Output the [X, Y] coordinate of the center of the cell containing the given text.  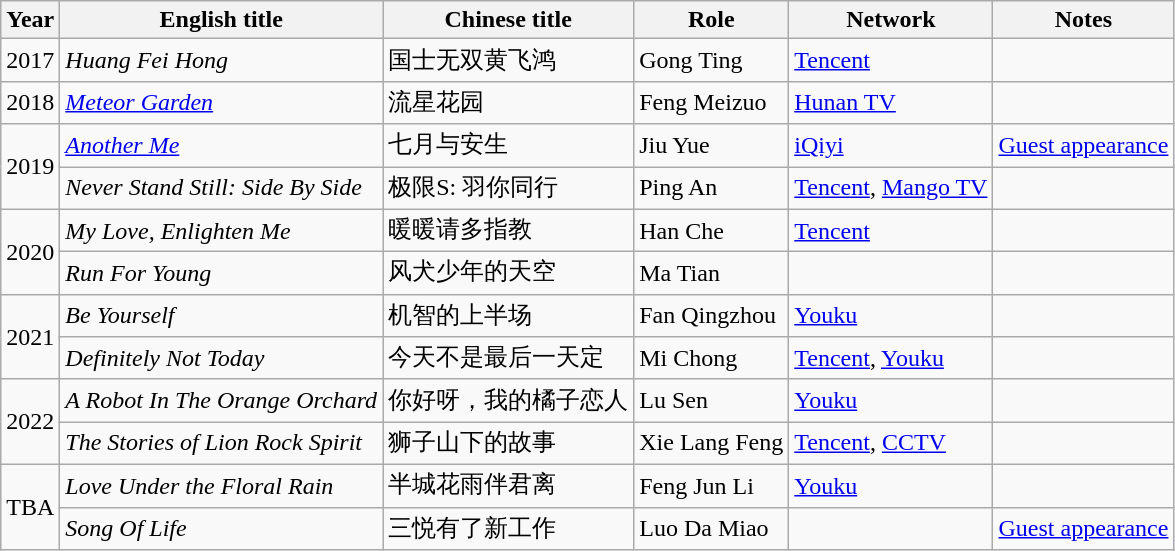
TBA [30, 506]
Definitely Not Today [222, 358]
Gong Ting [712, 60]
Ping An [712, 188]
Luo Da Miao [712, 528]
三悦有了新工作 [508, 528]
Chinese title [508, 20]
Never Stand Still: Side By Side [222, 188]
Network [891, 20]
Notes [1084, 20]
Han Che [712, 230]
流星花园 [508, 102]
Mi Chong [712, 358]
Huang Fei Hong [222, 60]
Role [712, 20]
Song Of Life [222, 528]
Fan Qingzhou [712, 316]
iQiyi [891, 146]
暖暖请多指教 [508, 230]
Jiu Yue [712, 146]
你好呀，我的橘子恋人 [508, 400]
Tencent, CCTV [891, 444]
风犬少年的天空 [508, 274]
2022 [30, 422]
七月与安生 [508, 146]
Feng Jun Li [712, 486]
Ma Tian [712, 274]
2019 [30, 166]
Feng Meizuo [712, 102]
2020 [30, 252]
Hunan TV [891, 102]
Tencent, Mango TV [891, 188]
极限S: 羽你同行 [508, 188]
Another Me [222, 146]
2021 [30, 336]
机智的上半场 [508, 316]
Be Yourself [222, 316]
A Robot In The Orange Orchard [222, 400]
今天不是最后一天定 [508, 358]
English title [222, 20]
Xie Lang Feng [712, 444]
Run For Young [222, 274]
狮子山下的故事 [508, 444]
Love Under the Floral Rain [222, 486]
2018 [30, 102]
Tencent, Youku [891, 358]
国士无双黄飞鸿 [508, 60]
Year [30, 20]
半城花雨伴君离 [508, 486]
The Stories of Lion Rock Spirit [222, 444]
My Love, Enlighten Me [222, 230]
Lu Sen [712, 400]
Meteor Garden [222, 102]
2017 [30, 60]
